From the cell containing the given text, extract its center point as [x, y] coordinate. 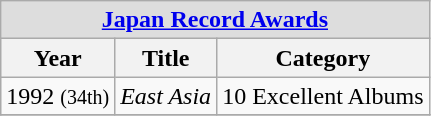
Year [58, 58]
Category [323, 58]
Title [166, 58]
Japan Record Awards [215, 20]
East Asia [166, 96]
1992 (34th) [58, 96]
10 Excellent Albums [323, 96]
